Detect which cell encompasses the target text, then output its [X, Y] center coordinate. 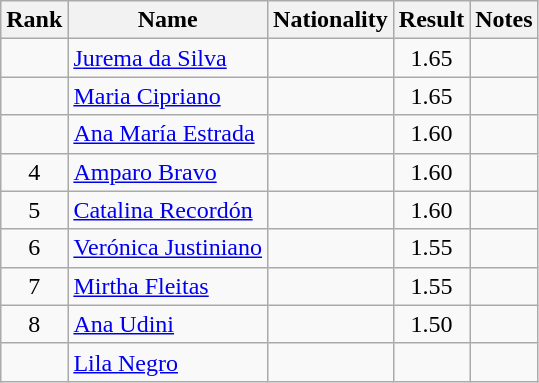
Lila Negro [168, 362]
Amparo Bravo [168, 172]
Verónica Justiniano [168, 248]
Maria Cipriano [168, 96]
Jurema da Silva [168, 58]
Name [168, 20]
Mirtha Fleitas [168, 286]
Ana María Estrada [168, 134]
Result [431, 20]
1.50 [431, 324]
6 [34, 248]
5 [34, 210]
8 [34, 324]
4 [34, 172]
7 [34, 286]
Notes [504, 20]
Nationality [331, 20]
Rank [34, 20]
Catalina Recordón [168, 210]
Ana Udini [168, 324]
